Locate the cell with the specified text and output its [x, y] center coordinate. 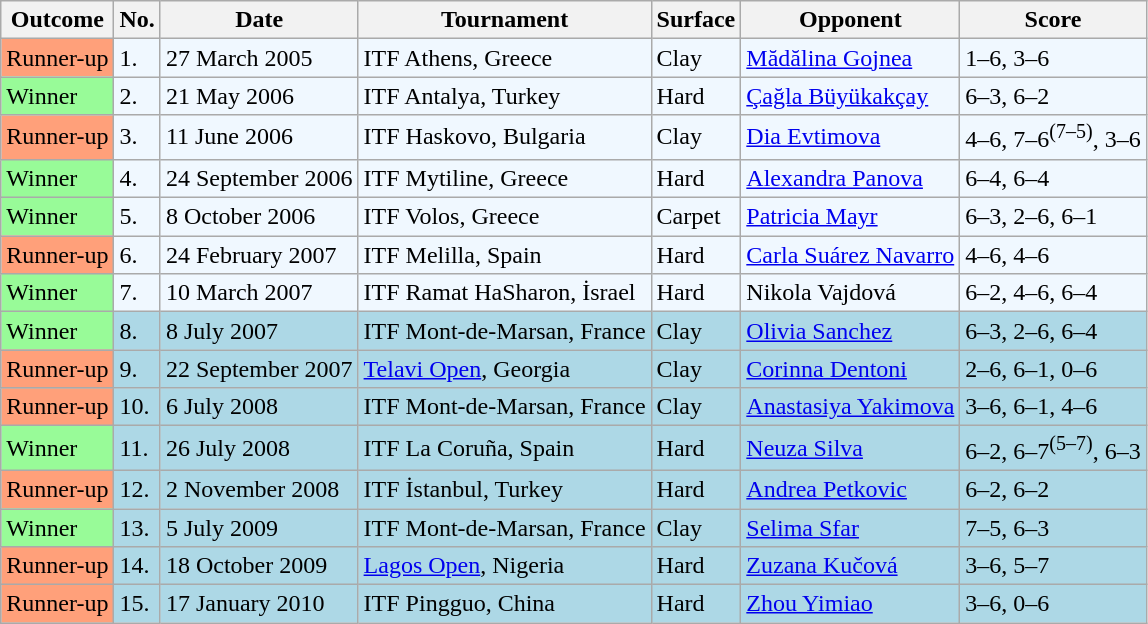
ITF Antalya, Turkey [504, 96]
18 October 2009 [259, 566]
7. [137, 293]
8. [137, 331]
5 July 2009 [259, 528]
3–6, 6–1, 4–6 [1053, 407]
Dia Evtimova [850, 138]
3–6, 5–7 [1053, 566]
Çağla Büyükakçay [850, 96]
1. [137, 58]
Date [259, 20]
6–3, 6–2 [1053, 96]
Andrea Petkovic [850, 489]
Patricia Mayr [850, 217]
Mădălina Gojnea [850, 58]
ITF Melilla, Spain [504, 255]
Corinna Dentoni [850, 369]
Carla Suárez Navarro [850, 255]
ITF La Coruña, Spain [504, 448]
9. [137, 369]
6. [137, 255]
22 September 2007 [259, 369]
15. [137, 604]
ITF Mytiline, Greece [504, 178]
3–6, 0–6 [1053, 604]
Lagos Open, Nigeria [504, 566]
21 May 2006 [259, 96]
6–3, 2–6, 6–4 [1053, 331]
13. [137, 528]
8 July 2007 [259, 331]
ITF Ramat HaSharon, İsrael [504, 293]
ITF İstanbul, Turkey [504, 489]
Alexandra Panova [850, 178]
6–2, 4–6, 6–4 [1053, 293]
1–6, 3–6 [1053, 58]
17 January 2010 [259, 604]
Opponent [850, 20]
11. [137, 448]
Outcome [58, 20]
Nikola Vajdová [850, 293]
No. [137, 20]
4–6, 7–6(7–5), 3–6 [1053, 138]
Surface [696, 20]
6–2, 6–7(5–7), 6–3 [1053, 448]
3. [137, 138]
Zhou Yimiao [850, 604]
11 June 2006 [259, 138]
12. [137, 489]
Score [1053, 20]
Tournament [504, 20]
24 September 2006 [259, 178]
6–4, 6–4 [1053, 178]
Zuzana Kučová [850, 566]
27 March 2005 [259, 58]
2. [137, 96]
ITF Pingguo, China [504, 604]
6–2, 6–2 [1053, 489]
10. [137, 407]
2 November 2008 [259, 489]
24 February 2007 [259, 255]
5. [137, 217]
10 March 2007 [259, 293]
14. [137, 566]
Neuza Silva [850, 448]
7–5, 6–3 [1053, 528]
26 July 2008 [259, 448]
4. [137, 178]
Anastasiya Yakimova [850, 407]
ITF Athens, Greece [504, 58]
2–6, 6–1, 0–6 [1053, 369]
Carpet [696, 217]
6 July 2008 [259, 407]
ITF Volos, Greece [504, 217]
Olivia Sanchez [850, 331]
8 October 2006 [259, 217]
6–3, 2–6, 6–1 [1053, 217]
ITF Haskovo, Bulgaria [504, 138]
Telavi Open, Georgia [504, 369]
4–6, 4–6 [1053, 255]
Selima Sfar [850, 528]
